Search for the cell housing the specified text and yield its (X, Y) center coordinate. 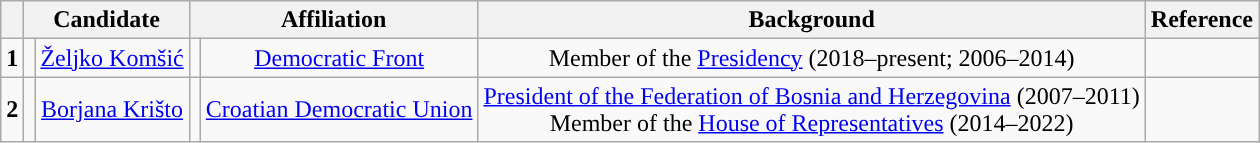
2 (12, 110)
Borjana Krišto (112, 110)
1 (12, 58)
President of the Federation of Bosnia and Herzegovina (2007–2011) Member of the House of Representatives (2014–2022) (812, 110)
Member of the Presidency (2018–present; 2006–2014) (812, 58)
Democratic Front (339, 58)
Croatian Democratic Union (339, 110)
Background (812, 20)
Candidate (106, 20)
Željko Komšić (112, 58)
Reference (1202, 20)
Affiliation (334, 20)
